Capture the cell that displays the provided text and extract its (x, y) central coordinate. 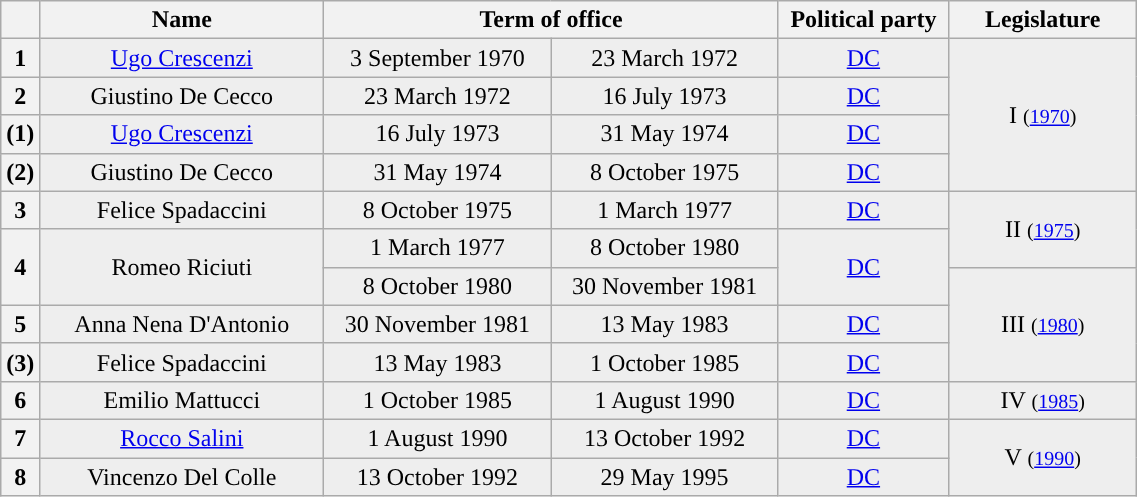
Romeo Riciuti (182, 267)
4 (20, 267)
Term of office (551, 20)
3 (20, 210)
7 (20, 438)
8 (20, 477)
Rocco Salini (182, 438)
Vincenzo Del Colle (182, 477)
III (1980) (1043, 324)
(3) (20, 362)
II (1975) (1043, 229)
(1) (20, 134)
Anna Nena D'Antonio (182, 324)
1 (20, 58)
V (1990) (1043, 457)
IV (1985) (1043, 400)
3 September 1970 (438, 58)
6 (20, 400)
2 (20, 96)
5 (20, 324)
Legislature (1043, 20)
Emilio Mattucci (182, 400)
I (1970) (1043, 115)
(2) (20, 172)
Political party (863, 20)
Name (182, 20)
29 May 1995 (664, 477)
